Provide the (X, Y) coordinate of the cell's center where the given text is located.  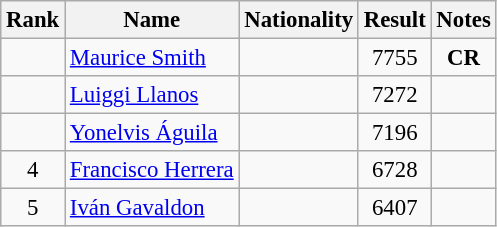
6728 (394, 170)
Notes (464, 20)
Francisco Herrera (152, 170)
6407 (394, 208)
Name (152, 20)
5 (33, 208)
7755 (394, 58)
Maurice Smith (152, 58)
7196 (394, 133)
Yonelvis Águila (152, 133)
4 (33, 170)
Rank (33, 20)
Nationality (298, 20)
7272 (394, 95)
Luiggi Llanos (152, 95)
Result (394, 20)
Iván Gavaldon (152, 208)
CR (464, 58)
